Extract the [x, y] coordinate from the center of the cell holding the provided text.  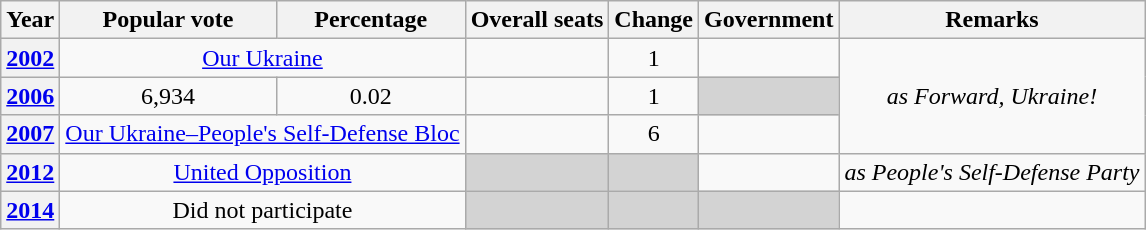
Did not participate [262, 210]
6,934 [168, 96]
2006 [30, 96]
2007 [30, 134]
Percentage [370, 20]
0.02 [370, 96]
Change [654, 20]
United Opposition [262, 172]
Year [30, 20]
Overall seats [537, 20]
Popular vote [168, 20]
as People's Self-Defense Party [992, 172]
Government [769, 20]
2012 [30, 172]
as Forward, Ukraine! [992, 96]
2014 [30, 210]
Remarks [992, 20]
6 [654, 134]
Our Ukraine [262, 58]
2002 [30, 58]
Our Ukraine–People's Self-Defense Bloc [262, 134]
